Detect which cell encompasses the target text, then output its [X, Y] center coordinate. 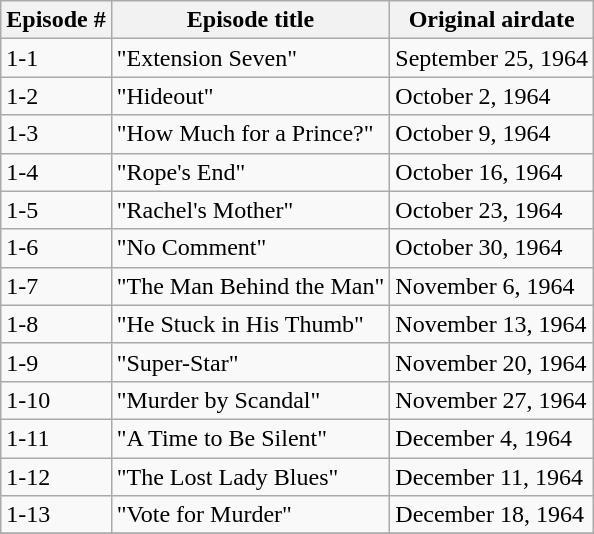
1-5 [56, 210]
1-1 [56, 58]
December 4, 1964 [492, 438]
November 6, 1964 [492, 286]
"The Lost Lady Blues" [250, 477]
"How Much for a Prince?" [250, 134]
"Super-Star" [250, 362]
October 30, 1964 [492, 248]
"Murder by Scandal" [250, 400]
Episode title [250, 20]
"He Stuck in His Thumb" [250, 324]
November 20, 1964 [492, 362]
October 9, 1964 [492, 134]
1-13 [56, 515]
Episode # [56, 20]
1-3 [56, 134]
December 18, 1964 [492, 515]
"A Time to Be Silent" [250, 438]
1-11 [56, 438]
1-7 [56, 286]
1-2 [56, 96]
October 16, 1964 [492, 172]
"The Man Behind the Man" [250, 286]
1-10 [56, 400]
1-4 [56, 172]
"Vote for Murder" [250, 515]
"Rachel's Mother" [250, 210]
1-12 [56, 477]
"No Comment" [250, 248]
1-9 [56, 362]
"Extension Seven" [250, 58]
September 25, 1964 [492, 58]
"Rope's End" [250, 172]
November 27, 1964 [492, 400]
October 23, 1964 [492, 210]
1-8 [56, 324]
October 2, 1964 [492, 96]
December 11, 1964 [492, 477]
1-6 [56, 248]
Original airdate [492, 20]
"Hideout" [250, 96]
November 13, 1964 [492, 324]
